Detect which cell encompasses the target text, then output its (X, Y) center coordinate. 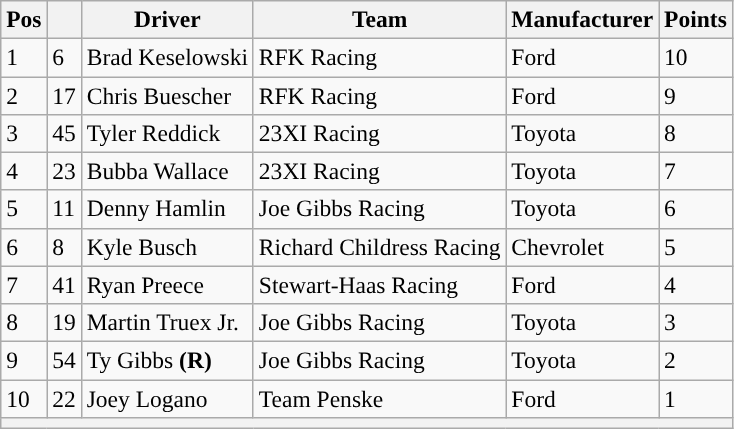
41 (64, 285)
45 (64, 133)
Driver (167, 19)
54 (64, 360)
Martin Truex Jr. (167, 322)
Manufacturer (582, 19)
Points (696, 19)
Denny Hamlin (167, 209)
11 (64, 209)
Stewart-Haas Racing (379, 285)
23 (64, 171)
Chris Buescher (167, 95)
Bubba Wallace (167, 171)
Brad Keselowski (167, 57)
Joey Logano (167, 398)
17 (64, 95)
Kyle Busch (167, 247)
Chevrolet (582, 247)
Richard Childress Racing (379, 247)
19 (64, 322)
22 (64, 398)
Pos (24, 19)
Team (379, 19)
Tyler Reddick (167, 133)
Ryan Preece (167, 285)
Ty Gibbs (R) (167, 360)
Team Penske (379, 398)
